Detect which cell encompasses the target text, then output its [x, y] center coordinate. 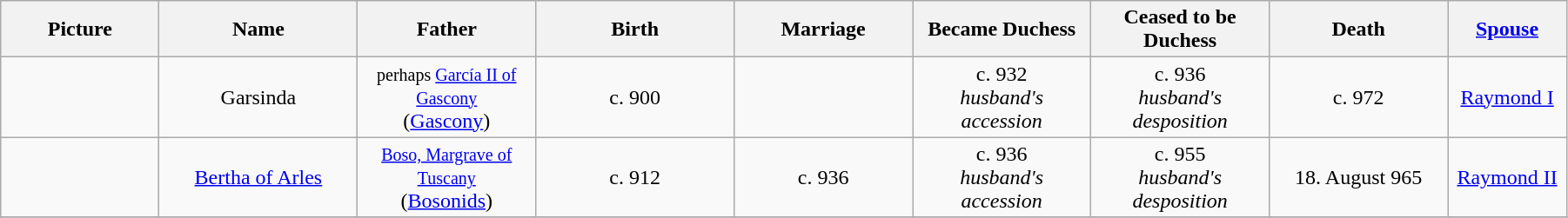
c. 955husband's desposition [1180, 177]
Death [1359, 30]
Picture [80, 30]
c. 972 [1359, 97]
c. 912 [635, 177]
c. 900 [635, 97]
Birth [635, 30]
Spouse [1507, 30]
c. 936 [823, 177]
Marriage [823, 30]
c. 932husband's accession [1002, 97]
Raymond I [1507, 97]
Bertha of Arles [258, 177]
Raymond II [1507, 177]
Ceased to be Duchess [1180, 30]
perhaps García II of Gascony(Gascony) [447, 97]
Boso, Margrave of Tuscany(Bosonids) [447, 177]
Became Duchess [1002, 30]
Father [447, 30]
c. 936husband's desposition [1180, 97]
Name [258, 30]
18. August 965 [1359, 177]
c. 936husband's accession [1002, 177]
Garsinda [258, 97]
